Return (X, Y) of the center of cell containing provided text 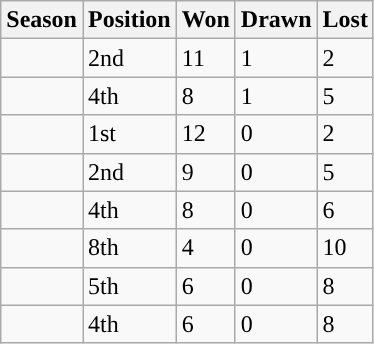
11 (206, 58)
5th (129, 286)
Won (206, 20)
Drawn (276, 20)
Position (129, 20)
8th (129, 248)
1st (129, 134)
9 (206, 172)
Lost (345, 20)
Season (42, 20)
4 (206, 248)
10 (345, 248)
12 (206, 134)
